Return the [x, y] coordinate for the center point of the cell that contains the specified text.  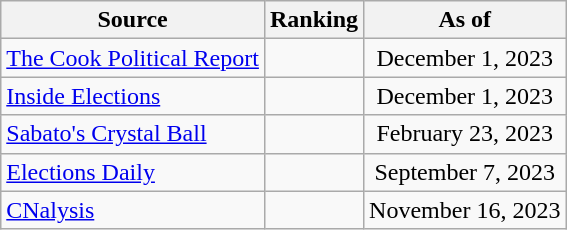
Sabato's Crystal Ball [133, 134]
November 16, 2023 [465, 210]
Inside Elections [133, 96]
As of [465, 20]
The Cook Political Report [133, 58]
September 7, 2023 [465, 172]
Ranking [314, 20]
February 23, 2023 [465, 134]
Elections Daily [133, 172]
CNalysis [133, 210]
Source [133, 20]
